Pinpoint the cell where the given text exists, returning its [X, Y] midpoint coordinate. 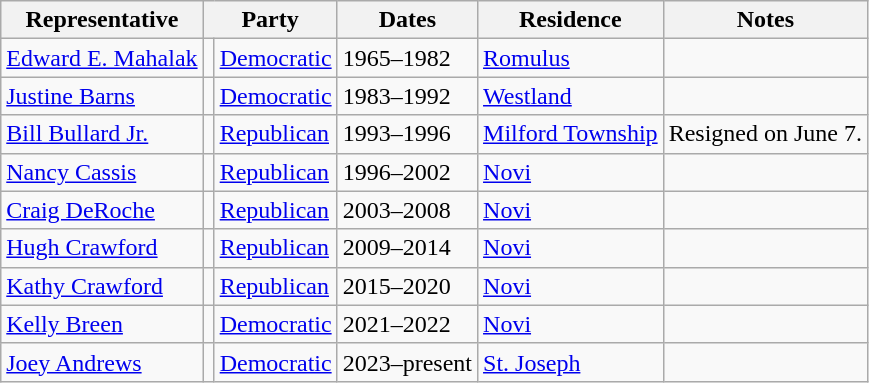
St. Joseph [571, 362]
Edward E. Mahalak [102, 58]
Craig DeRoche [102, 210]
2003–2008 [407, 210]
Notes [765, 20]
2009–2014 [407, 248]
Justine Barns [102, 96]
Joey Andrews [102, 362]
Residence [571, 20]
1993–1996 [407, 134]
Hugh Crawford [102, 248]
2023–present [407, 362]
Romulus [571, 58]
Dates [407, 20]
Kathy Crawford [102, 286]
Party [270, 20]
Westland [571, 96]
Resigned on June 7. [765, 134]
Bill Bullard Jr. [102, 134]
1996–2002 [407, 172]
2015–2020 [407, 286]
1983–1992 [407, 96]
1965–1982 [407, 58]
2021–2022 [407, 324]
Kelly Breen [102, 324]
Nancy Cassis [102, 172]
Milford Township [571, 134]
Representative [102, 20]
